Scan for the cell matching the given text and deliver its [x, y] coordinate at center. 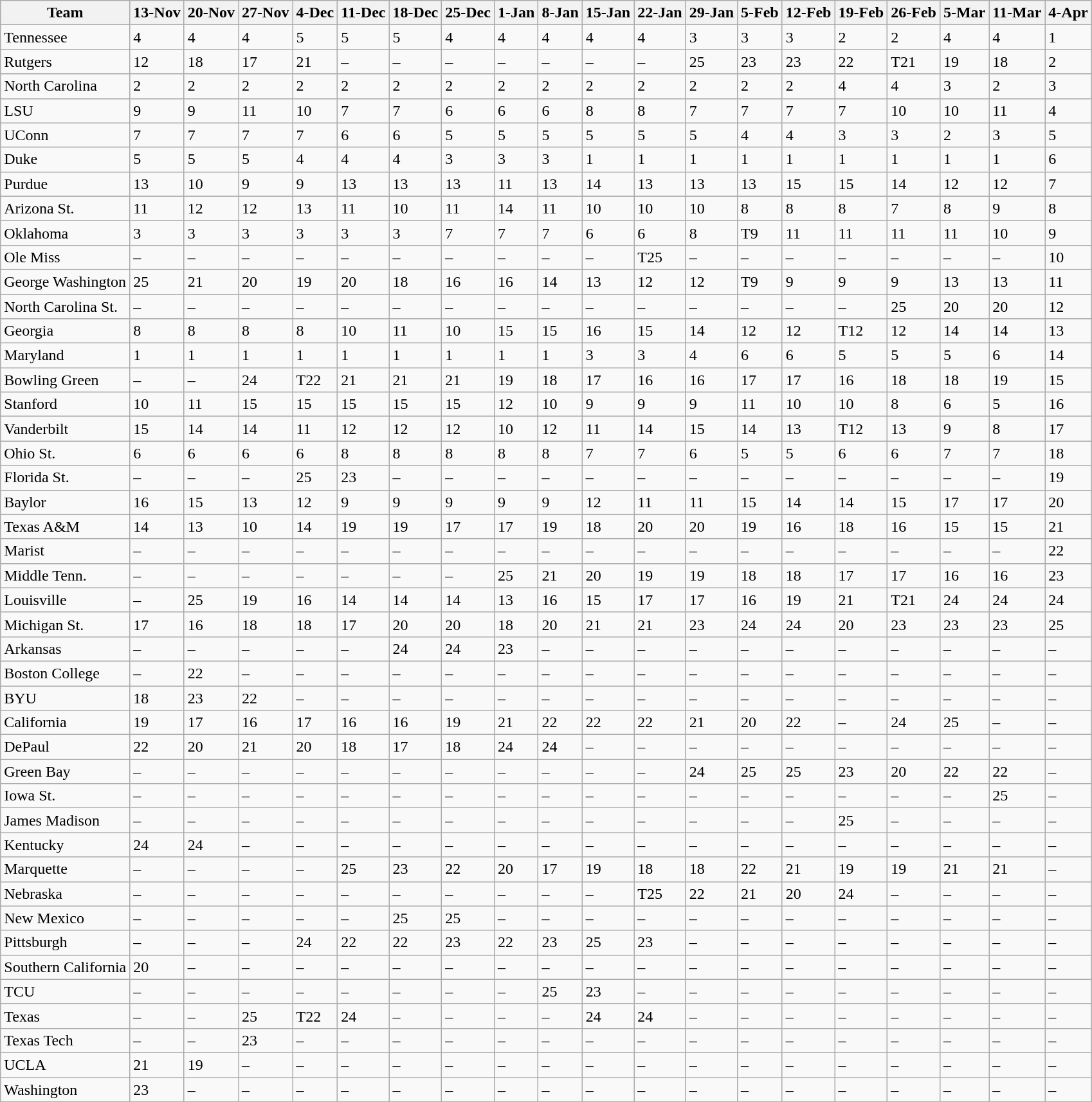
Arkansas [66, 649]
Green Bay [66, 772]
Ohio St. [66, 453]
Marist [66, 551]
Pittsburgh [66, 943]
Louisville [66, 600]
Baylor [66, 502]
Michigan St. [66, 624]
20-Nov [211, 13]
Middle Tenn. [66, 575]
North Carolina St. [66, 307]
Stanford [66, 404]
Texas A&M [66, 527]
15-Jan [608, 13]
New Mexico [66, 918]
Oklahoma [66, 233]
Texas Tech [66, 1040]
Texas [66, 1016]
Kentucky [66, 845]
TCU [66, 991]
Ole Miss [66, 257]
California [66, 723]
Florida St. [66, 478]
Nebraska [66, 894]
Maryland [66, 356]
Georgia [66, 331]
1-Jan [516, 13]
29-Jan [711, 13]
12-Feb [808, 13]
BYU [66, 698]
Bowling Green [66, 380]
Purdue [66, 184]
13-Nov [157, 13]
22-Jan [660, 13]
5-Feb [760, 13]
North Carolina [66, 86]
26-Feb [914, 13]
8-Jan [560, 13]
4-Dec [315, 13]
5-Mar [964, 13]
UCLA [66, 1065]
Marquette [66, 869]
Southern California [66, 967]
James Madison [66, 820]
LSU [66, 111]
UConn [66, 135]
Duke [66, 159]
Washington [66, 1090]
Tennessee [66, 37]
Rutgers [66, 62]
Vanderbilt [66, 429]
25-Dec [468, 13]
Team [66, 13]
Boston College [66, 673]
Arizona St. [66, 208]
11-Mar [1017, 13]
4-Apr [1068, 13]
Iowa St. [66, 796]
George Washington [66, 282]
27-Nov [266, 13]
19-Feb [861, 13]
18-Dec [415, 13]
DePaul [66, 747]
11-Dec [363, 13]
